Locate the cell with the specified text and output its (X, Y) center coordinate. 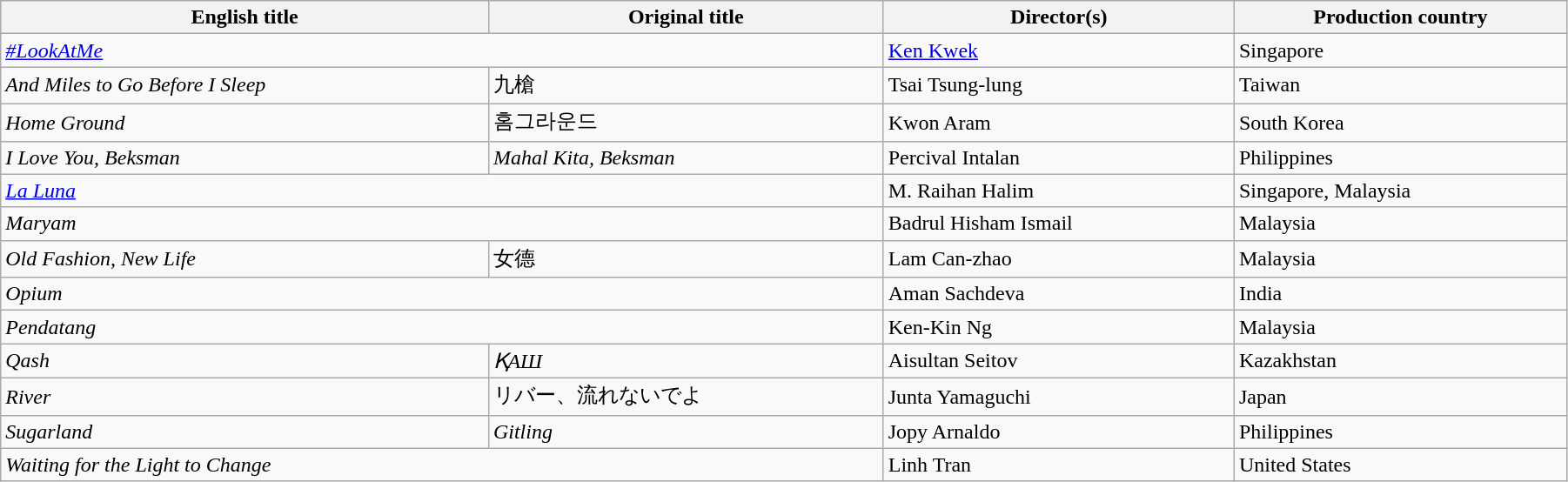
Tsai Tsung-lung (1058, 85)
India (1400, 294)
Kwon Aram (1058, 122)
Maryam (442, 224)
Singapore, Malaysia (1400, 191)
リバー、流れないでよ (686, 397)
Percival Intalan (1058, 157)
Gitling (686, 432)
Mahal Kita, Beksman (686, 157)
Qash (245, 361)
Taiwan (1400, 85)
Junta Yamaguchi (1058, 397)
Kazakhstan (1400, 361)
Waiting for the Light to Change (442, 465)
#LookAtMe (442, 50)
Japan (1400, 397)
Singapore (1400, 50)
Original title (686, 17)
女德 (686, 259)
River (245, 397)
Ken Kwek (1058, 50)
Pendatang (442, 327)
Jopy Arnaldo (1058, 432)
English title (245, 17)
M. Raihan Halim (1058, 191)
Home Ground (245, 122)
Aisultan Seitov (1058, 361)
九槍 (686, 85)
I Love You, Beksman (245, 157)
Badrul Hisham Ismail (1058, 224)
ҚАШ (686, 361)
Production country (1400, 17)
Lam Can-zhao (1058, 259)
Opium (442, 294)
Old Fashion, New Life (245, 259)
홈그라운드 (686, 122)
United States (1400, 465)
Ken-Kin Ng (1058, 327)
And Miles to Go Before I Sleep (245, 85)
Sugarland (245, 432)
South Korea (1400, 122)
Aman Sachdeva (1058, 294)
Director(s) (1058, 17)
La Luna (442, 191)
Linh Tran (1058, 465)
